Pinpoint the cell where the given text exists, returning its (X, Y) midpoint coordinate. 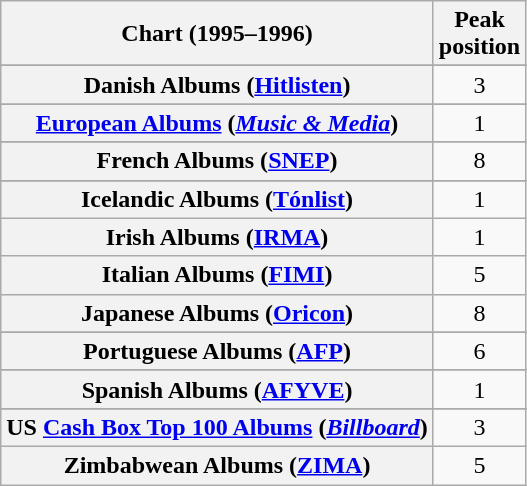
Peakposition (479, 34)
Icelandic Albums (Tónlist) (218, 199)
Danish Albums (Hitlisten) (218, 85)
European Albums (Music & Media) (218, 123)
Italian Albums (FIMI) (218, 275)
Japanese Albums (Oricon) (218, 313)
French Albums (SNEP) (218, 161)
Portuguese Albums (AFP) (218, 351)
US Cash Box Top 100 Albums (Billboard) (218, 427)
Irish Albums (IRMA) (218, 237)
6 (479, 351)
Spanish Albums (AFYVE) (218, 389)
Chart (1995–1996) (218, 34)
Zimbabwean Albums (ZIMA) (218, 465)
